Search for the cell housing the specified text and yield its (x, y) center coordinate. 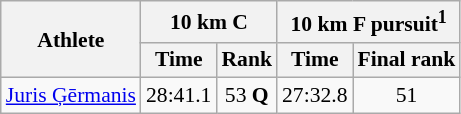
Juris Ģērmanis (71, 96)
Rank (246, 60)
51 (406, 96)
10 km C (209, 22)
Final rank (406, 60)
53 Q (246, 96)
Athlete (71, 40)
10 km F pursuit1 (368, 22)
27:32.8 (314, 96)
28:41.1 (178, 96)
